Capture the cell that displays the provided text and extract its (x, y) central coordinate. 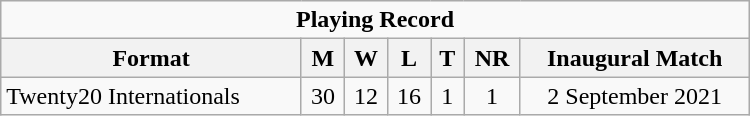
NR (492, 58)
2 September 2021 (634, 96)
Inaugural Match (634, 58)
12 (366, 96)
M (322, 58)
30 (322, 96)
Playing Record (375, 20)
W (366, 58)
16 (410, 96)
Format (152, 58)
L (410, 58)
Twenty20 Internationals (152, 96)
T (448, 58)
